Return the [X, Y] coordinate for the center point of the cell that contains the specified text.  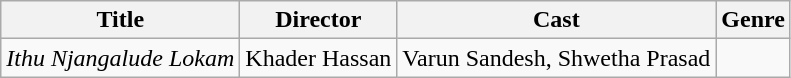
Title [120, 20]
Genre [754, 20]
Director [318, 20]
Ithu Njangalude Lokam [120, 58]
Khader Hassan [318, 58]
Varun Sandesh, Shwetha Prasad [556, 58]
Cast [556, 20]
